Detect which cell encompasses the target text, then output its [X, Y] center coordinate. 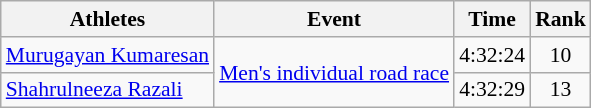
Rank [560, 19]
Event [334, 19]
Murugayan Kumaresan [108, 55]
10 [560, 55]
Men's individual road race [334, 72]
4:32:29 [492, 90]
13 [560, 90]
Shahrulneeza Razali [108, 90]
Athletes [108, 19]
Time [492, 19]
4:32:24 [492, 55]
